Search for the cell housing the specified text and yield its [x, y] center coordinate. 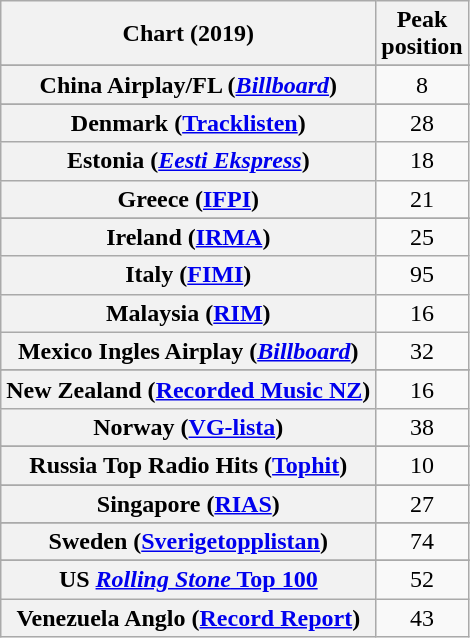
Mexico Ingles Airplay (Billboard) [188, 351]
74 [422, 542]
27 [422, 503]
Norway (VG-lista) [188, 427]
Malaysia (RIM) [188, 313]
21 [422, 199]
Sweden (Sverigetopplistan) [188, 542]
Estonia (Eesti Ekspress) [188, 161]
8 [422, 85]
43 [422, 618]
38 [422, 427]
95 [422, 275]
China Airplay/FL (Billboard) [188, 85]
28 [422, 123]
Italy (FIMI) [188, 275]
US Rolling Stone Top 100 [188, 580]
Russia Top Radio Hits (Tophit) [188, 465]
10 [422, 465]
Chart (2019) [188, 34]
52 [422, 580]
25 [422, 237]
Venezuela Anglo (Record Report) [188, 618]
Singapore (RIAS) [188, 503]
Peakposition [422, 34]
Denmark (Tracklisten) [188, 123]
32 [422, 351]
New Zealand (Recorded Music NZ) [188, 389]
Greece (IFPI) [188, 199]
Ireland (IRMA) [188, 237]
18 [422, 161]
